Capture the cell that displays the provided text and extract its (x, y) central coordinate. 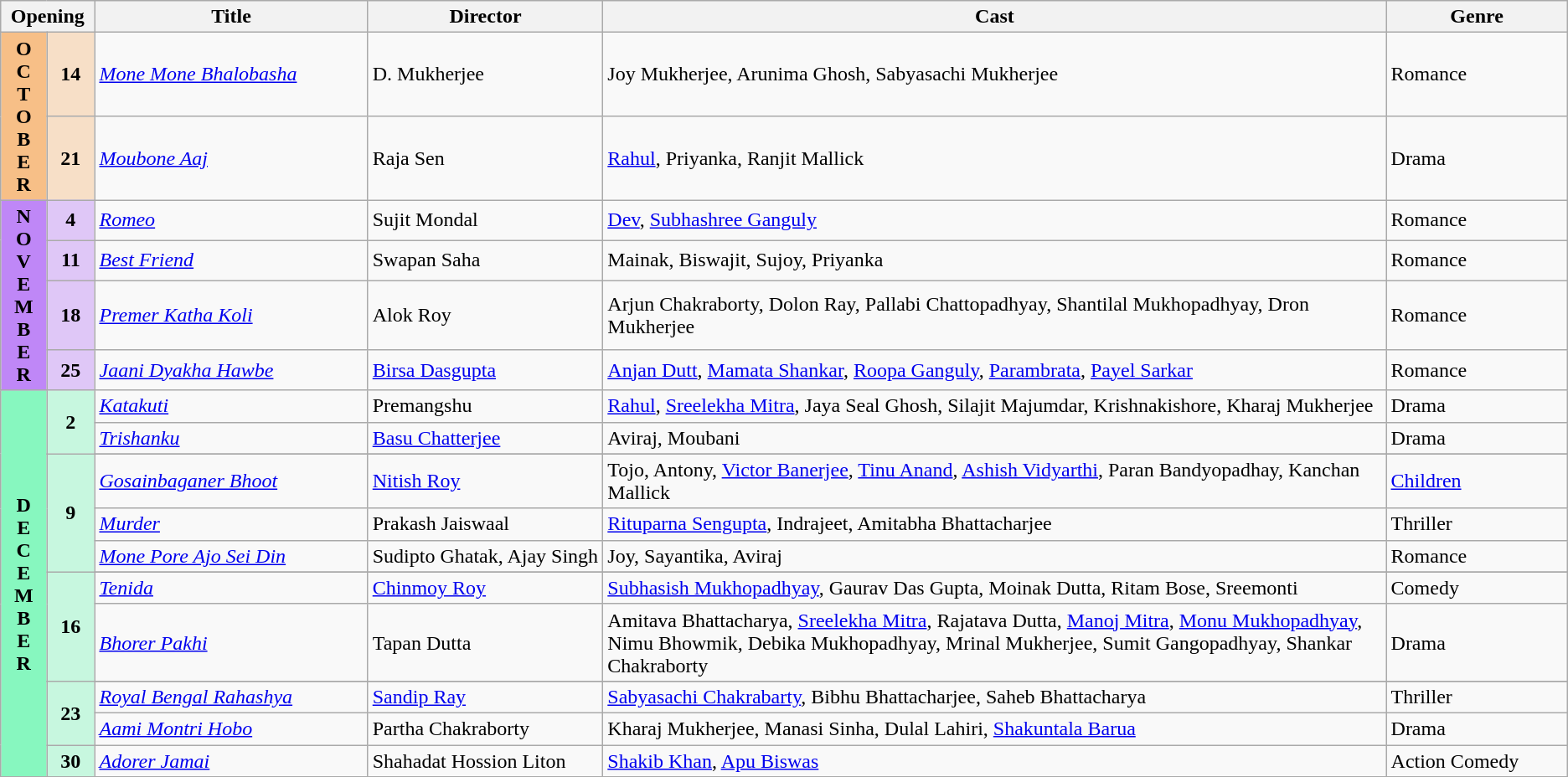
Alok Roy (486, 315)
21 (70, 158)
Premangshu (486, 406)
Tapan Dutta (486, 642)
Children (1477, 481)
Tenida (231, 588)
Moubone Aaj (231, 158)
Joy Mukherjee, Arunima Ghosh, Sabyasachi Mukherjee (995, 75)
Comedy (1477, 588)
Dev, Subhashree Ganguly (995, 220)
Royal Bengal Rahashya (231, 697)
Rahul, Priyanka, Ranjit Mallick (995, 158)
Adorer Jamai (231, 761)
11 (70, 260)
Anjan Dutt, Mamata Shankar, Roopa Ganguly, Parambrata, Payel Sarkar (995, 370)
Trishanku (231, 438)
Sudipto Ghatak, Ajay Singh (486, 556)
D. Mukherjee (486, 75)
4 (70, 220)
Birsa Dasgupta (486, 370)
Rituparna Sengupta, Indrajeet, Amitabha Bhattacharjee (995, 524)
Director (486, 17)
16 (70, 626)
Jaani Dyakha Hawbe (231, 370)
Subhasish Mukhopadhyay, Gaurav Das Gupta, Moinak Dutta, Ritam Bose, Sreemonti (995, 588)
Basu Chatterjee (486, 438)
Sujit Mondal (486, 220)
DECEMBER (23, 584)
Raja Sen (486, 158)
Shahadat Hossion Liton (486, 761)
Bhorer Pakhi (231, 642)
Sabyasachi Chakrabarty, Bibhu Bhattacharjee, Saheb Bhattacharya (995, 697)
NOVEMBER (23, 295)
14 (70, 75)
Tojo, Antony, Victor Banerjee, Tinu Anand, Ashish Vidyarthi, Paran Bandyopadhay, Kanchan Mallick (995, 481)
Mone Mone Bhalobasha (231, 75)
Katakuti (231, 406)
Partha Chakraborty (486, 728)
Prakash Jaiswaal (486, 524)
Cast (995, 17)
Aami Montri Hobo (231, 728)
Romeo (231, 220)
Premer Katha Koli (231, 315)
Arjun Chakraborty, Dolon Ray, Pallabi Chattopadhyay, Shantilal Mukhopadhyay, Dron Mukherjee (995, 315)
Aviraj, Moubani (995, 438)
2 (70, 422)
Nitish Roy (486, 481)
Rahul, Sreelekha Mitra, Jaya Seal Ghosh, Silajit Majumdar, Krishnakishore, Kharaj Mukherjee (995, 406)
25 (70, 370)
Action Comedy (1477, 761)
23 (70, 713)
Opening (48, 17)
OCTOBER (23, 116)
Best Friend (231, 260)
30 (70, 761)
Swapan Saha (486, 260)
Mone Pore Ajo Sei Din (231, 556)
9 (70, 512)
Gosainbaganer Bhoot (231, 481)
18 (70, 315)
Sandip Ray (486, 697)
Shakib Khan, Apu Biswas (995, 761)
Kharaj Mukherjee, Manasi Sinha, Dulal Lahiri, Shakuntala Barua (995, 728)
Joy, Sayantika, Aviraj (995, 556)
Genre (1477, 17)
Title (231, 17)
Mainak, Biswajit, Sujoy, Priyanka (995, 260)
Murder (231, 524)
Chinmoy Roy (486, 588)
